For the text-containing cell, return its midpoint in [X, Y] coordinate format. 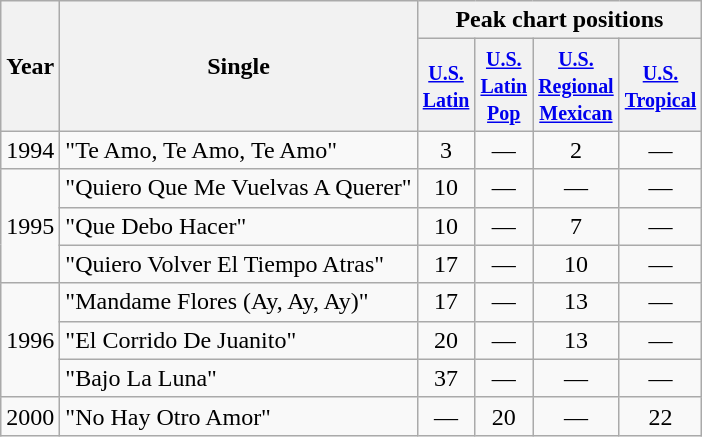
22 [660, 416]
"Que Debo Hacer" [238, 226]
U.S. Latin Pop [504, 85]
"El Corrido De Juanito" [238, 340]
U.S. Tropical [660, 85]
7 [576, 226]
1996 [30, 340]
Peak chart positions [560, 20]
Single [238, 66]
"Mandame Flores (Ay, Ay, Ay)" [238, 302]
2000 [30, 416]
1994 [30, 150]
U.S. Latin [446, 85]
U.S. Regional Mexican [576, 85]
"Bajo La Luna" [238, 378]
37 [446, 378]
3 [446, 150]
"No Hay Otro Amor" [238, 416]
"Quiero Que Me Vuelvas A Querer" [238, 188]
2 [576, 150]
Year [30, 66]
"Te Amo, Te Amo, Te Amo" [238, 150]
"Quiero Volver El Tiempo Atras" [238, 264]
1995 [30, 226]
